Provide the [x, y] coordinate of the cell's center where the given text is located.  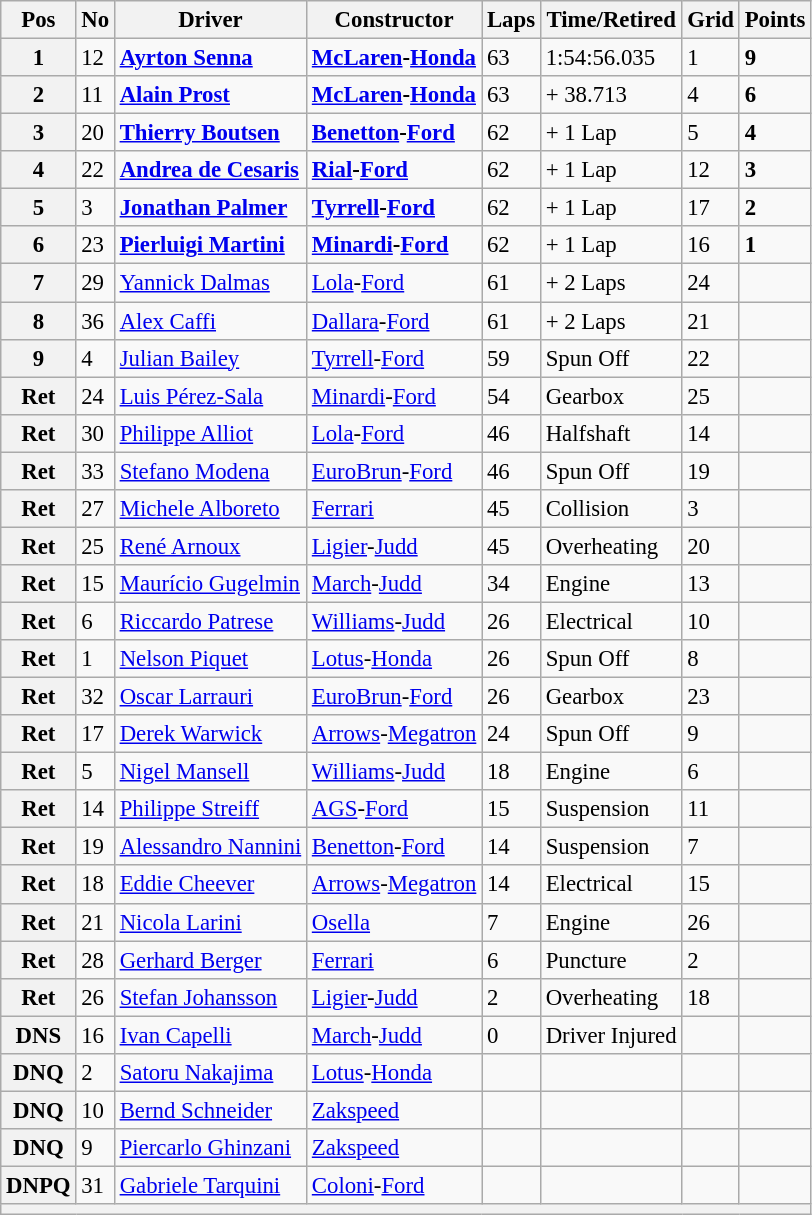
0 [512, 1035]
Gerhard Berger [210, 960]
Alessandro Nannini [210, 847]
Bernd Schneider [210, 1110]
Osella [394, 922]
Points [774, 20]
Nicola Larini [210, 922]
13 [710, 584]
Dallara-Ford [394, 321]
AGS-Ford [394, 809]
32 [95, 697]
28 [95, 960]
Puncture [611, 960]
Stefan Johansson [210, 997]
54 [512, 396]
33 [95, 471]
Grid [710, 20]
Pierluigi Martini [210, 245]
Nelson Piquet [210, 659]
DNS [38, 1035]
27 [95, 509]
36 [95, 321]
Time/Retired [611, 20]
Gabriele Tarquini [210, 1185]
Riccardo Patrese [210, 621]
Julian Bailey [210, 358]
34 [512, 584]
Ivan Capelli [210, 1035]
59 [512, 358]
Derek Warwick [210, 734]
Maurício Gugelmin [210, 584]
Andrea de Cesaris [210, 170]
Driver [210, 20]
Coloni-Ford [394, 1185]
Laps [512, 20]
Alain Prost [210, 95]
Eddie Cheever [210, 885]
Driver Injured [611, 1035]
Yannick Dalmas [210, 283]
Constructor [394, 20]
Ayrton Senna [210, 58]
Nigel Mansell [210, 772]
Thierry Boutsen [210, 133]
Michele Alboreto [210, 509]
31 [95, 1185]
Rial-Ford [394, 170]
René Arnoux [210, 546]
Philippe Alliot [210, 433]
Collision [611, 509]
29 [95, 283]
Satoru Nakajima [210, 1073]
30 [95, 433]
Luis Pérez-Sala [210, 396]
Halfshaft [611, 433]
Oscar Larrauri [210, 697]
DNPQ [38, 1185]
Alex Caffi [210, 321]
Piercarlo Ghinzani [210, 1148]
Philippe Streiff [210, 809]
Pos [38, 20]
+ 38.713 [611, 95]
1:54:56.035 [611, 58]
Stefano Modena [210, 471]
No [95, 20]
Jonathan Palmer [210, 208]
